Find where the given text appears and provide that cell's center as (X, Y) coordinate. 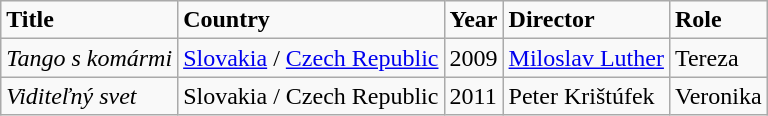
Tereza (718, 58)
Miloslav Luther (586, 58)
Veronika (718, 96)
Peter Krištúfek (586, 96)
Country (311, 20)
Title (90, 20)
Year (474, 20)
Role (718, 20)
Director (586, 20)
Viditeľný svet (90, 96)
2009 (474, 58)
2011 (474, 96)
Tango s komármi (90, 58)
